Scan for the cell matching the given text and deliver its [x, y] coordinate at center. 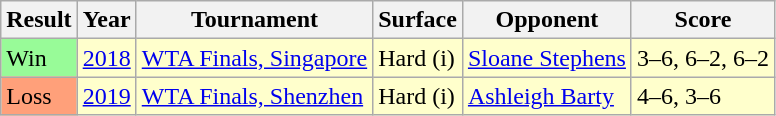
WTA Finals, Singapore [254, 58]
2019 [106, 96]
Year [106, 20]
Surface [418, 20]
Sloane Stephens [546, 58]
WTA Finals, Shenzhen [254, 96]
Score [702, 20]
4–6, 3–6 [702, 96]
Ashleigh Barty [546, 96]
Result [39, 20]
3–6, 6–2, 6–2 [702, 58]
2018 [106, 58]
Loss [39, 96]
Tournament [254, 20]
Opponent [546, 20]
Win [39, 58]
